Output the [x, y] coordinate of the center of the cell containing the given text.  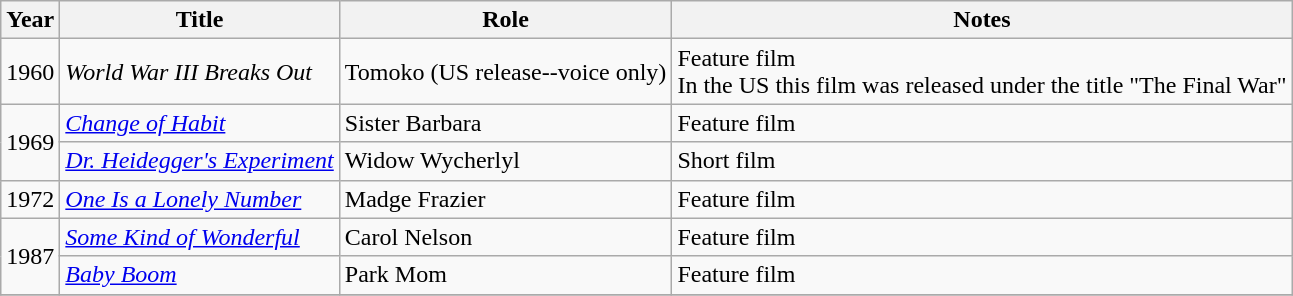
Dr. Heidegger's Experiment [200, 161]
Short film [982, 161]
Carol Nelson [506, 237]
World War III Breaks Out [200, 72]
Title [200, 20]
Change of Habit [200, 123]
1972 [30, 199]
Feature filmIn the US this film was released under the title "The Final War" [982, 72]
Park Mom [506, 275]
1987 [30, 256]
1960 [30, 72]
One Is a Lonely Number [200, 199]
Year [30, 20]
1969 [30, 142]
Baby Boom [200, 275]
Role [506, 20]
Some Kind of Wonderful [200, 237]
Notes [982, 20]
Sister Barbara [506, 123]
Tomoko (US release--voice only) [506, 72]
Widow Wycherlyl [506, 161]
Madge Frazier [506, 199]
